Return [x, y] of the center of cell containing provided text 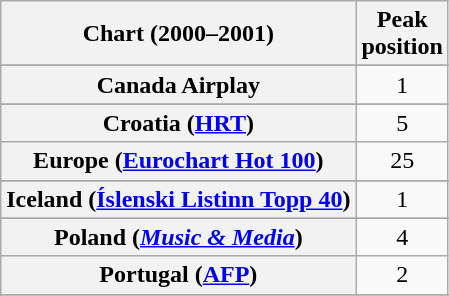
4 [402, 237]
Iceland (Íslenski Listinn Topp 40) [178, 199]
25 [402, 161]
Poland (Music & Media) [178, 237]
Europe (Eurochart Hot 100) [178, 161]
Croatia (HRT) [178, 123]
5 [402, 123]
2 [402, 275]
Canada Airplay [178, 85]
Chart (2000–2001) [178, 34]
Peakposition [402, 34]
Portugal (AFP) [178, 275]
